Detect which cell encompasses the target text, then output its [X, Y] center coordinate. 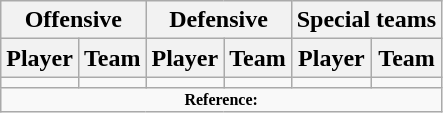
Offensive [74, 20]
Special teams [366, 20]
Reference: [222, 100]
Defensive [218, 20]
